Identify which cell holds the provided text, then report its [X, Y] central coordinate. 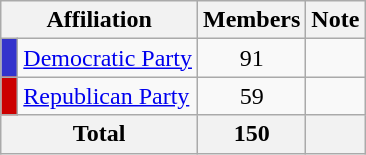
150 [251, 134]
Members [251, 20]
Democratic Party [108, 58]
Note [336, 20]
Total [100, 134]
Affiliation [100, 20]
91 [251, 58]
59 [251, 96]
Republican Party [108, 96]
